Pinpoint the cell where the given text exists, returning its [X, Y] midpoint coordinate. 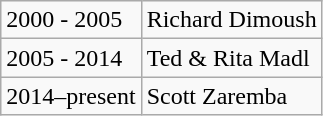
Ted & Rita Madl [232, 58]
Scott Zaremba [232, 96]
2000 - 2005 [71, 20]
Richard Dimoush [232, 20]
2005 - 2014 [71, 58]
2014–present [71, 96]
